For the text-containing cell, return its midpoint in (X, Y) coordinate format. 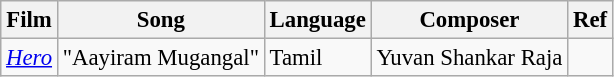
Ref (590, 20)
Film (30, 20)
Tamil (318, 58)
Song (160, 20)
Composer (470, 20)
Yuvan Shankar Raja (470, 58)
Hero (30, 58)
"Aayiram Mugangal" (160, 58)
Language (318, 20)
